From the cell containing the given text, extract its center point as [x, y] coordinate. 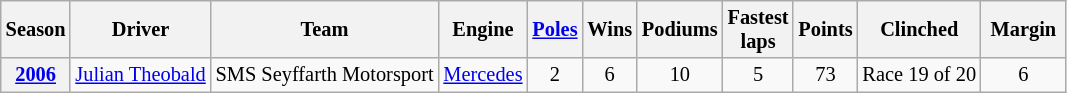
2 [554, 75]
Mercedes [484, 75]
Wins [610, 29]
73 [825, 75]
5 [758, 75]
Points [825, 29]
Team [325, 29]
Engine [484, 29]
Driver [140, 29]
Podiums [680, 29]
SMS Seyffarth Motorsport [325, 75]
Race 19 of 20 [920, 75]
Poles [554, 29]
Fastest laps [758, 29]
Julian Theobald [140, 75]
10 [680, 75]
Margin [1024, 29]
Clinched [920, 29]
2006 [36, 75]
Season [36, 29]
